Identify which cell holds the provided text, then report its [X, Y] central coordinate. 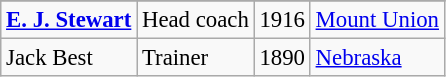
Nebraska [377, 58]
Mount Union [377, 20]
E. J. Stewart [69, 20]
1890 [282, 58]
1916 [282, 20]
Head coach [196, 20]
Jack Best [69, 58]
Trainer [196, 58]
